Search for the cell housing the specified text and yield its [x, y] center coordinate. 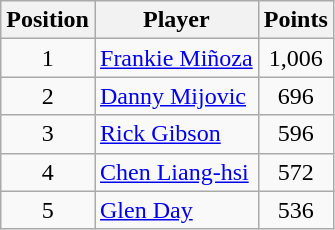
1 [48, 58]
696 [296, 96]
572 [296, 172]
Frankie Miñoza [176, 58]
4 [48, 172]
Rick Gibson [176, 134]
Player [176, 20]
Danny Mijovic [176, 96]
596 [296, 134]
Chen Liang-hsi [176, 172]
3 [48, 134]
2 [48, 96]
Position [48, 20]
536 [296, 210]
Points [296, 20]
5 [48, 210]
Glen Day [176, 210]
1,006 [296, 58]
